For the text-containing cell, return its midpoint in (x, y) coordinate format. 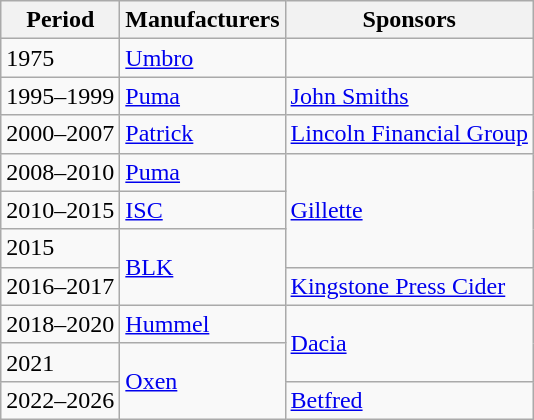
Manufacturers (202, 20)
Dacia (409, 343)
Period (60, 20)
2015 (60, 248)
Umbro (202, 58)
John Smiths (409, 96)
Lincoln Financial Group (409, 134)
Hummel (202, 324)
Betfred (409, 400)
Patrick (202, 134)
2021 (60, 362)
2000–2007 (60, 134)
2010–2015 (60, 210)
Sponsors (409, 20)
1995–1999 (60, 96)
Kingstone Press Cider (409, 286)
2008–2010 (60, 172)
1975 (60, 58)
2018–2020 (60, 324)
ISC (202, 210)
Oxen (202, 381)
2022–2026 (60, 400)
Gillette (409, 210)
2016–2017 (60, 286)
BLK (202, 267)
